Find where the given text appears and provide that cell's center as [x, y] coordinate. 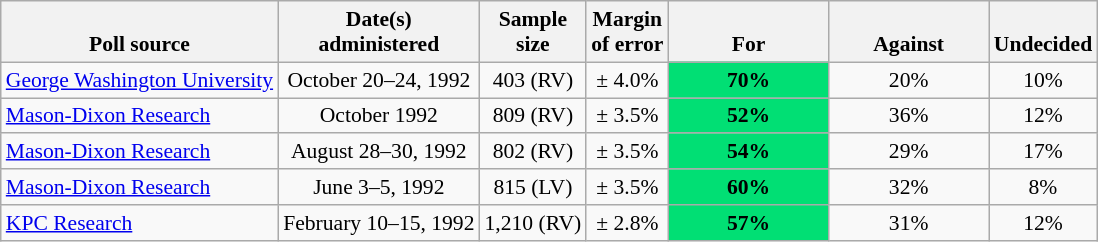
36% [909, 116]
October 1992 [378, 116]
June 3–5, 1992 [378, 187]
Date(s)administered [378, 32]
17% [1043, 152]
Samplesize [534, 32]
Marginof error [627, 32]
1,210 (RV) [534, 223]
815 (LV) [534, 187]
George Washington University [140, 80]
8% [1043, 187]
± 4.0% [627, 80]
KPC Research [140, 223]
For [748, 32]
± 2.8% [627, 223]
10% [1043, 80]
20% [909, 80]
Against [909, 32]
February 10–15, 1992 [378, 223]
August 28–30, 1992 [378, 152]
70% [748, 80]
802 (RV) [534, 152]
60% [748, 187]
29% [909, 152]
403 (RV) [534, 80]
54% [748, 152]
32% [909, 187]
809 (RV) [534, 116]
Undecided [1043, 32]
57% [748, 223]
31% [909, 223]
Poll source [140, 32]
52% [748, 116]
October 20–24, 1992 [378, 80]
